Output the (x, y) coordinate of the center of the cell containing the given text.  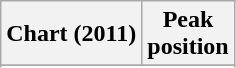
Peakposition (188, 34)
Chart (2011) (72, 34)
